Capture the cell that displays the provided text and extract its [X, Y] central coordinate. 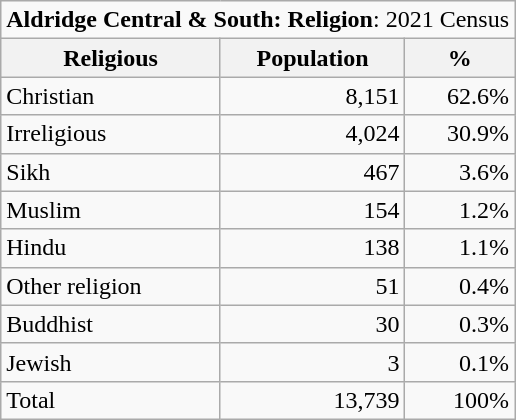
Christian [111, 96]
3.6% [460, 172]
51 [312, 286]
Jewish [111, 362]
1.2% [460, 210]
4,024 [312, 134]
30.9% [460, 134]
13,739 [312, 400]
3 [312, 362]
154 [312, 210]
0.1% [460, 362]
Buddhist [111, 324]
62.6% [460, 96]
Muslim [111, 210]
467 [312, 172]
Other religion [111, 286]
0.4% [460, 286]
Aldridge Central & South: Religion: 2021 Census [258, 20]
Sikh [111, 172]
Irreligious [111, 134]
Religious [111, 58]
138 [312, 248]
Hindu [111, 248]
30 [312, 324]
% [460, 58]
Total [111, 400]
1.1% [460, 248]
100% [460, 400]
0.3% [460, 324]
8,151 [312, 96]
Population [312, 58]
